Find where the given text appears and provide that cell's center as [X, Y] coordinate. 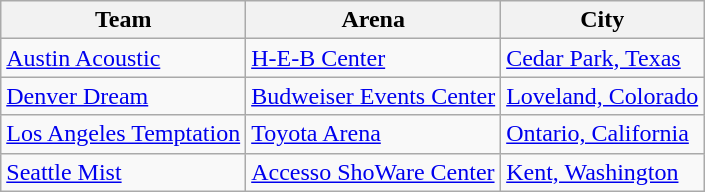
Kent, Washington [602, 172]
Austin Acoustic [124, 58]
City [602, 20]
H-E-B Center [374, 58]
Accesso ShoWare Center [374, 172]
Cedar Park, Texas [602, 58]
Arena [374, 20]
Denver Dream [124, 96]
Toyota Arena [374, 134]
Los Angeles Temptation [124, 134]
Team [124, 20]
Budweiser Events Center [374, 96]
Seattle Mist [124, 172]
Ontario, California [602, 134]
Loveland, Colorado [602, 96]
